Return (x, y) of the center of cell containing provided text 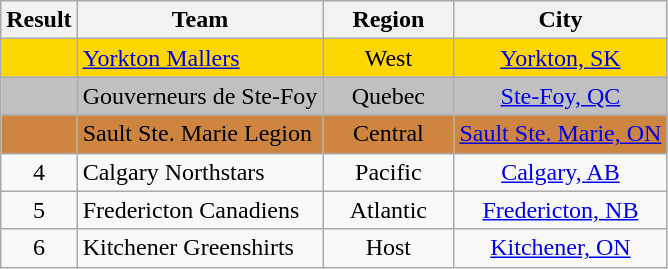
Kitchener Greenshirts (200, 248)
Host (388, 248)
Ste-Foy, QC (560, 96)
Sault Ste. Marie Legion (200, 134)
Fredericton Canadiens (200, 210)
Calgary, AB (560, 172)
Pacific (388, 172)
Sault Ste. Marie, ON (560, 134)
Central (388, 134)
Yorkton Mallers (200, 58)
Kitchener, ON (560, 248)
City (560, 20)
Calgary Northstars (200, 172)
Quebec (388, 96)
Atlantic (388, 210)
Region (388, 20)
Yorkton, SK (560, 58)
Team (200, 20)
4 (39, 172)
Result (39, 20)
5 (39, 210)
Fredericton, NB (560, 210)
West (388, 58)
Gouverneurs de Ste-Foy (200, 96)
6 (39, 248)
